Capture the cell that displays the provided text and extract its (X, Y) central coordinate. 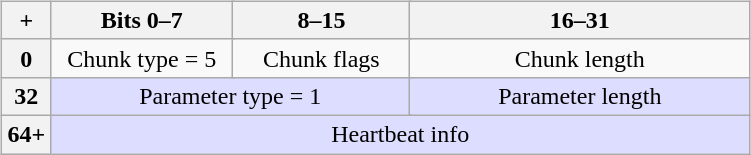
Bits 0–7 (142, 20)
Chunk length (580, 58)
32 (26, 96)
Parameter type = 1 (230, 96)
16–31 (580, 20)
8–15 (322, 20)
Heartbeat info (400, 134)
Parameter length (580, 96)
0 (26, 58)
Chunk flags (322, 58)
64+ (26, 134)
Chunk type = 5 (142, 58)
+ (26, 20)
